Scan for the cell matching the given text and deliver its [X, Y] coordinate at center. 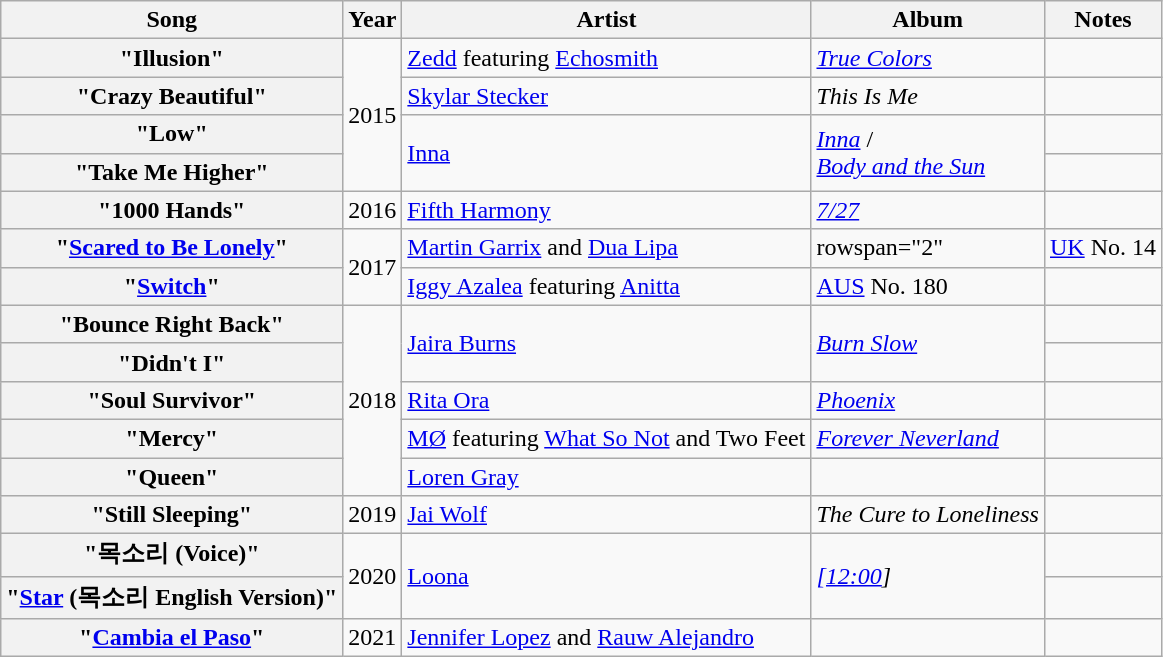
Year [372, 20]
Fifth Harmony [606, 210]
2020 [372, 576]
Song [172, 20]
MØ featuring What So Not and Two Feet [606, 438]
AUS No. 180 [928, 286]
Jaira Burns [606, 343]
This Is Me [928, 96]
"Illusion" [172, 58]
Jai Wolf [606, 515]
"1000 Hands" [172, 210]
Notes [1102, 20]
"Star (목소리 English Version)" [172, 598]
"Still Sleeping" [172, 515]
rowspan="2" [928, 248]
"목소리 (Voice)" [172, 556]
"Take Me Higher" [172, 172]
Burn Slow [928, 343]
Phoenix [928, 400]
"Scared to Be Lonely" [172, 248]
Forever Neverland [928, 438]
Inna / Body and the Sun [928, 153]
Zedd featuring Echosmith [606, 58]
2018 [372, 400]
2017 [372, 267]
"Mercy" [172, 438]
"Cambia el Paso" [172, 638]
Martin Garrix and Dua Lipa [606, 248]
UK No. 14 [1102, 248]
2016 [372, 210]
Iggy Azalea featuring Anitta [606, 286]
Loona [606, 576]
"Bounce Right Back" [172, 324]
Artist [606, 20]
2019 [372, 515]
2015 [372, 115]
Album [928, 20]
[12:00] [928, 576]
Inna [606, 153]
"Didn't I" [172, 362]
"Queen" [172, 477]
Rita Ora [606, 400]
"Switch" [172, 286]
Skylar Stecker [606, 96]
7/27 [928, 210]
True Colors [928, 58]
"Crazy Beautiful" [172, 96]
"Low" [172, 134]
Jennifer Lopez and Rauw Alejandro [606, 638]
"Soul Survivor" [172, 400]
2021 [372, 638]
Loren Gray [606, 477]
The Cure to Loneliness [928, 515]
